Detect which cell encompasses the target text, then output its (X, Y) center coordinate. 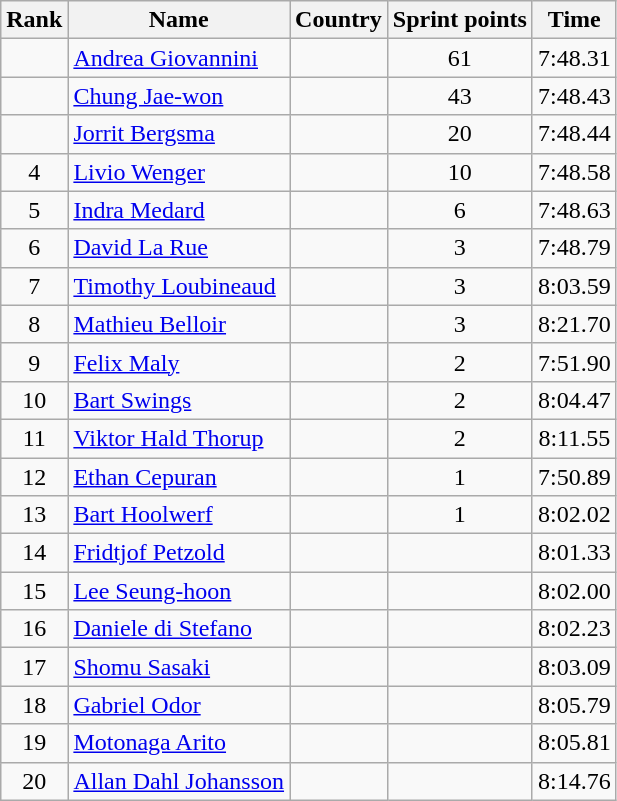
14 (34, 553)
8:21.70 (574, 324)
7:48.79 (574, 248)
61 (460, 58)
7:51.90 (574, 362)
Sprint points (460, 20)
8:02.02 (574, 515)
Timothy Loubineaud (179, 286)
8:02.23 (574, 629)
Chung Jae-won (179, 96)
8 (34, 324)
Jorrit Bergsma (179, 134)
Country (339, 20)
8:04.47 (574, 400)
Mathieu Belloir (179, 324)
Bart Hoolwerf (179, 515)
8:03.59 (574, 286)
8:14.76 (574, 781)
Viktor Hald Thorup (179, 438)
Andrea Giovannini (179, 58)
8:02.00 (574, 591)
9 (34, 362)
17 (34, 667)
Daniele di Stefano (179, 629)
8:05.81 (574, 743)
13 (34, 515)
David La Rue (179, 248)
Bart Swings (179, 400)
4 (34, 172)
15 (34, 591)
7:48.31 (574, 58)
8:05.79 (574, 705)
8:03.09 (574, 667)
43 (460, 96)
Name (179, 20)
11 (34, 438)
19 (34, 743)
7:48.63 (574, 210)
Felix Maly (179, 362)
7:50.89 (574, 477)
Rank (34, 20)
Time (574, 20)
Indra Medard (179, 210)
7:48.58 (574, 172)
12 (34, 477)
5 (34, 210)
Ethan Cepuran (179, 477)
Fridtjof Petzold (179, 553)
8:11.55 (574, 438)
7:48.43 (574, 96)
Gabriel Odor (179, 705)
18 (34, 705)
Shomu Sasaki (179, 667)
Allan Dahl Johansson (179, 781)
7:48.44 (574, 134)
8:01.33 (574, 553)
Lee Seung-hoon (179, 591)
Motonaga Arito (179, 743)
16 (34, 629)
Livio Wenger (179, 172)
7 (34, 286)
